Capture the cell that displays the provided text and extract its (x, y) central coordinate. 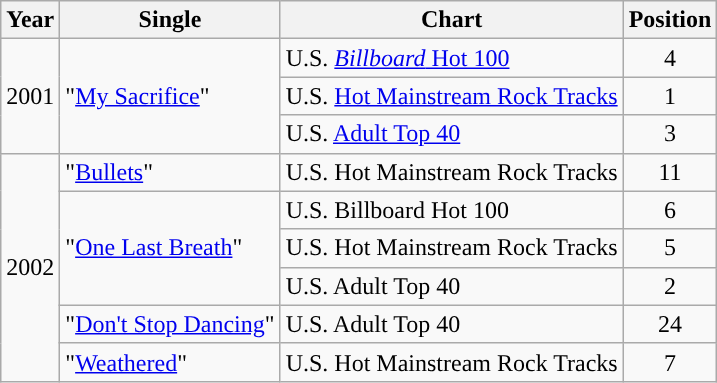
5 (670, 248)
11 (670, 172)
24 (670, 324)
Year (30, 20)
Position (670, 20)
7 (670, 362)
2 (670, 286)
3 (670, 134)
4 (670, 58)
"Don't Stop Dancing" (170, 324)
6 (670, 210)
"Bullets" (170, 172)
2001 (30, 96)
Single (170, 20)
Chart (452, 20)
"One Last Breath" (170, 248)
1 (670, 96)
"My Sacrifice" (170, 96)
"Weathered" (170, 362)
2002 (30, 267)
